Extract the [X, Y] coordinate from the center of the cell holding the provided text.  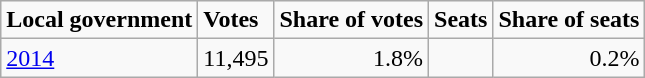
0.2% [569, 58]
Share of seats [569, 20]
Share of votes [352, 20]
1.8% [352, 58]
Seats [461, 20]
2014 [100, 58]
Votes [236, 20]
11,495 [236, 58]
Local government [100, 20]
